Search for the cell housing the specified text and yield its (X, Y) center coordinate. 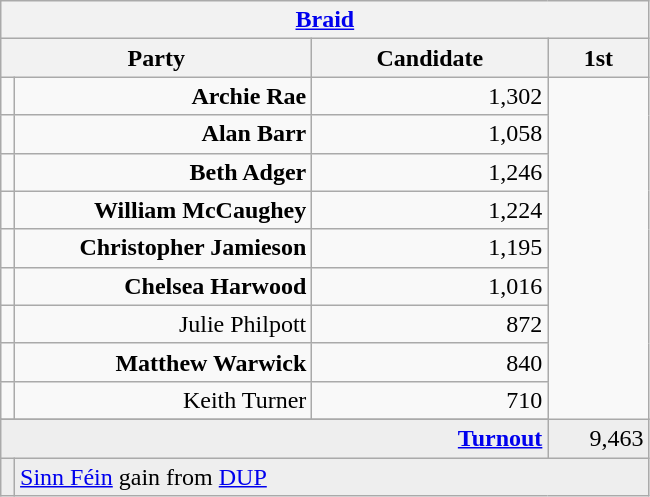
710 (430, 400)
William McCaughey (164, 210)
840 (430, 362)
1,016 (430, 286)
Archie Rae (164, 96)
872 (430, 324)
Matthew Warwick (164, 362)
1,195 (430, 248)
1,058 (430, 134)
Sinn Féin gain from DUP (332, 477)
1,224 (430, 210)
1,246 (430, 172)
Julie Philpott (164, 324)
Alan Barr (164, 134)
1st (598, 58)
1,302 (430, 96)
Candidate (430, 58)
Braid (325, 20)
Keith Turner (164, 400)
Turnout (274, 438)
Beth Adger (164, 172)
Chelsea Harwood (164, 286)
9,463 (598, 438)
Party (156, 58)
Christopher Jamieson (164, 248)
